Identify which cell holds the provided text, then report its (x, y) central coordinate. 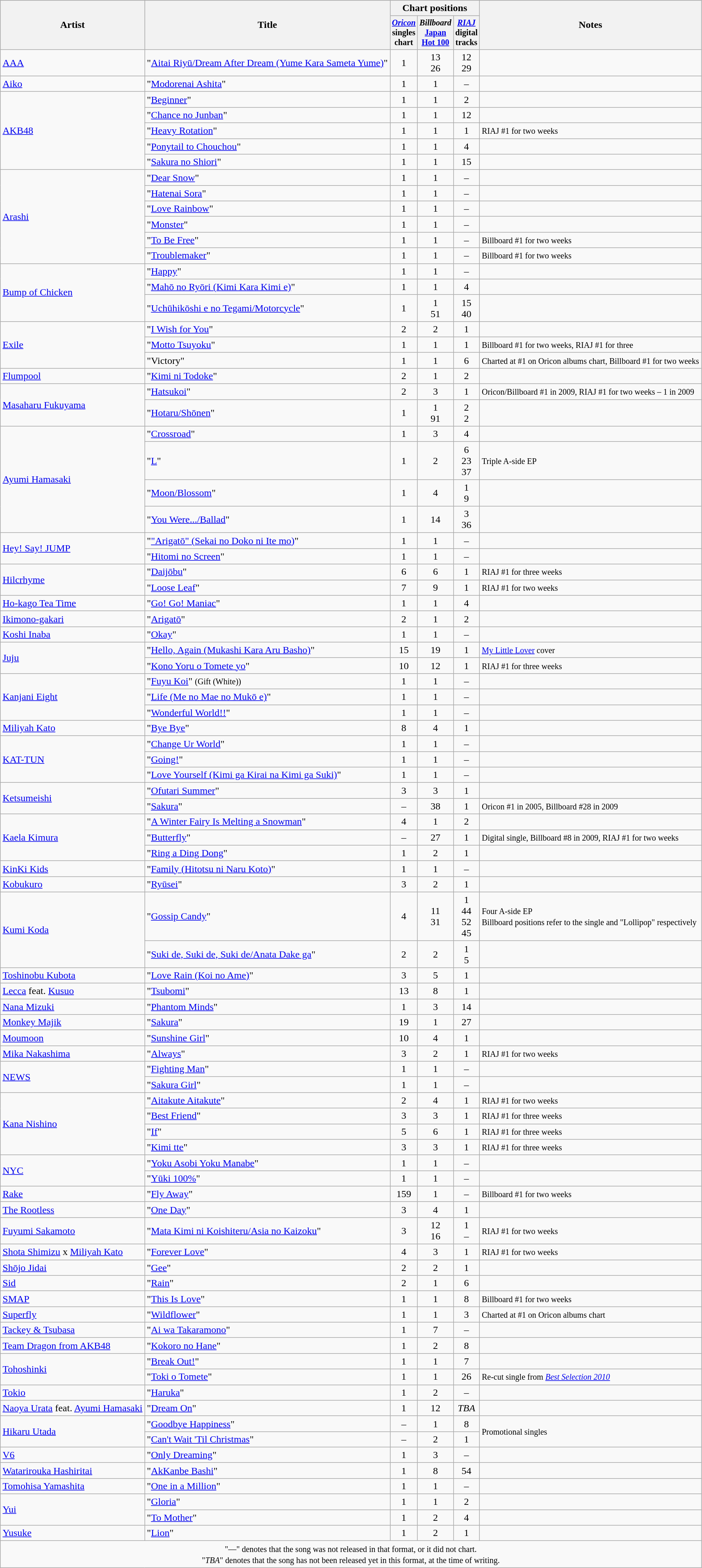
Tomohisa Yamashita (73, 1486)
"One Day" (267, 1209)
"Break Out!" (267, 1361)
"Gloria" (267, 1502)
"Go! Go! Maniac" (267, 603)
Chart positions (435, 8)
Re-cut single from Best Selection 2010 (590, 1377)
""Arigatō" (Sekai no Doko ni Ite mo)" (267, 541)
"Beginner" (267, 99)
"Mahō no Ryōri (Kimi Kara Kimi e)" (267, 287)
"Sakura no Shiori" (267, 162)
"Can't Wait 'Til Christmas" (267, 1439)
"Fighting Man" (267, 1069)
1– (467, 1231)
"Always" (267, 1054)
"Hatsukoi" (267, 392)
"Family (Hitotsu ni Naru Koto)" (267, 869)
"Wildflower" (267, 1314)
The Rootless (73, 1209)
NEWS (73, 1077)
Kaela Kimura (73, 837)
"Troublemaker" (267, 256)
13 (403, 991)
"Toki o Tomete" (267, 1377)
AAA (73, 62)
"Hatenai Sora" (267, 193)
Title (267, 25)
TBA (467, 1408)
RIAJ digital tracks (467, 33)
1229 (467, 62)
Artist (73, 25)
Kanjani Eight (73, 697)
"Rain" (267, 1283)
Masaharu Fukuyama (73, 405)
Tackey & Tsubasa (73, 1330)
Superfly (73, 1314)
"Bye Bye" (267, 728)
Tohoshinki (73, 1369)
"Butterfly" (267, 837)
62337 (467, 461)
"You Were.../Ballad" (267, 519)
"I Wish for You" (267, 329)
"Going!" (267, 759)
"Tsubomi" (267, 991)
"Love Rain (Koi no Ame)" (267, 975)
1326 (435, 62)
"Okay" (267, 634)
"AkKanbe Bashi" (267, 1470)
Hilcrhyme (73, 580)
KAT-TUN (73, 759)
Nana Mizuki (73, 1007)
Ikimono-gakari (73, 619)
Sid (73, 1283)
"To Mother" (267, 1518)
Billboard #1 for two weeks, RIAJ #1 for three (590, 345)
Juju (73, 658)
Kumi Koda (73, 930)
38 (435, 806)
Moumoon (73, 1038)
"Only Dreaming" (267, 1455)
Yui (73, 1510)
"To Be Free" (267, 240)
"Happy" (267, 271)
9 (435, 587)
1216 (435, 1231)
Yusuke (73, 1533)
Toshinobu Kubota (73, 975)
"Lion" (267, 1533)
"Haruka" (267, 1392)
"Mata Kimi ni Koishiteru/Asia no Kaizoku" (267, 1231)
"Dear Snow" (267, 178)
Exile (73, 345)
"Modorenai Ashita" (267, 84)
Miliyah Kato (73, 728)
Billboard Japan Hot 100 (435, 33)
"Ponytail to Chouchou" (267, 146)
Promotional singles (590, 1431)
"Hello, Again (Mukashi Kara Aru Basho)" (267, 650)
"Change Ur World" (267, 744)
"Hotaru/Shōnen" (267, 413)
Aiko (73, 84)
159 (403, 1194)
Four A-side EPBillboard positions refer to the single and "Lollipop" respectively (590, 917)
"Heavy Rotation" (267, 131)
Lecca feat. Kusuo (73, 991)
"Wonderful World!!" (267, 713)
"Life (Me no Mae no Mukō e)" (267, 697)
"Chance no Junban" (267, 115)
"L" (267, 461)
"Hitomi no Screen" (267, 556)
Bump of Chicken (73, 292)
Rake (73, 1194)
"Crossroad" (267, 434)
"Phantom Minds" (267, 1007)
Tokio (73, 1392)
1540 (467, 308)
"Ofutari Summer" (267, 791)
"Uchūhikōshi e no Tegami/Motorcycle" (267, 308)
"Kono Yoru o Tomete yo" (267, 665)
"Victory" (267, 360)
151 (435, 308)
"Ai wa Takaramono" (267, 1330)
"Moon/Blossom" (267, 493)
Digital single, Billboard #8 in 2009, RIAJ #1 for two weeks (590, 837)
"Gossip Candy" (267, 917)
NYC (73, 1170)
"One in a Million" (267, 1486)
"Ryūsei" (267, 884)
"Dream On" (267, 1408)
"Goodbye Happiness" (267, 1424)
SMAP (73, 1299)
"Sunshine Girl" (267, 1038)
"Suki de, Suki de, Suki de/Anata Dake ga" (267, 954)
"Ring a Ding Dong" (267, 853)
"Best Friend" (267, 1116)
"Daijōbu" (267, 572)
Ayumi Hamasaki (73, 480)
"Gee" (267, 1268)
"Love Yourself (Kimi ga Kirai na Kimi ga Suki)" (267, 775)
"Motto Tsuyoku" (267, 345)
Charted at #1 on Oricon albums chart (590, 1314)
Kana Nishino (73, 1124)
54 (467, 1470)
KinKi Kids (73, 869)
Ho-kago Tea Time (73, 603)
Shōjo Jidai (73, 1268)
Oricon #1 in 2005, Billboard #28 in 2009 (590, 806)
336 (467, 519)
Flumpool (73, 376)
"Kimi ni Todoke" (267, 376)
191 (435, 413)
"Sakura Girl" (267, 1085)
AKB48 (73, 130)
"Loose Leaf" (267, 587)
Arashi (73, 217)
22 (467, 413)
Mika Nakashima (73, 1054)
"Kimi tte" (267, 1147)
Team Dragon from AKB48 (73, 1346)
My Little Lover cover (590, 650)
1445245 (467, 917)
"Monster" (267, 224)
"Yoku Asobi Yoku Manabe" (267, 1163)
Notes (590, 25)
Oricon singles chart (403, 33)
V6 (73, 1455)
Kobukuro (73, 884)
"Forever Love" (267, 1252)
26 (467, 1377)
"Love Rainbow" (267, 209)
Hikaru Utada (73, 1431)
"A Winter Fairy Is Melting a Snowman" (267, 822)
"Aitakute Aitakute" (267, 1100)
"Fly Away" (267, 1194)
Charted at #1 on Oricon albums chart, Billboard #1 for two weeks (590, 360)
"Fuyu Koi" (Gift (White)) (267, 681)
"Kokoro no Hane" (267, 1346)
"Aitai Riyū/Dream After Dream (Yume Kara Sameta Yume)" (267, 62)
Ketsumeishi (73, 798)
Watarirouka Hashiritai (73, 1470)
Koshi Inaba (73, 634)
"This Is Love" (267, 1299)
"If" (267, 1131)
Hey! Say! JUMP (73, 549)
1131 (435, 917)
Monkey Majik (73, 1022)
"Yūki 100%" (267, 1178)
Fuyumi Sakamoto (73, 1231)
Oricon/Billboard #1 in 2009, RIAJ #1 for two weeks – 1 in 2009 (590, 392)
Shota Shimizu x Miliyah Kato (73, 1252)
Triple A-side EP (590, 461)
Naoya Urata feat. Ayumi Hamasaki (73, 1408)
"Arigatō" (267, 619)
